Search for the cell housing the specified text and yield its [x, y] center coordinate. 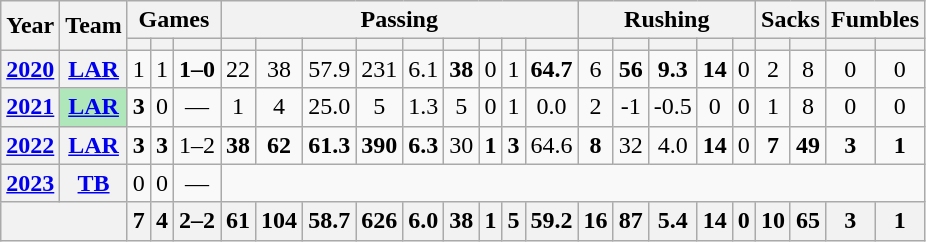
Sacks [790, 20]
231 [380, 69]
4.0 [672, 145]
-0.5 [672, 107]
Rushing [666, 20]
104 [280, 221]
65 [808, 221]
6.0 [424, 221]
390 [380, 145]
1.3 [424, 107]
56 [630, 69]
16 [596, 221]
25.0 [330, 107]
1–0 [196, 69]
6.1 [424, 69]
30 [462, 145]
1–2 [196, 145]
0.0 [552, 107]
6 [596, 69]
Team [94, 26]
Games [174, 20]
Year [30, 26]
2020 [30, 69]
64.6 [552, 145]
10 [772, 221]
59.2 [552, 221]
Fumbles [876, 20]
9.3 [672, 69]
2021 [30, 107]
58.7 [330, 221]
61.3 [330, 145]
49 [808, 145]
2023 [30, 183]
5.4 [672, 221]
2022 [30, 145]
Passing [400, 20]
-1 [630, 107]
626 [380, 221]
22 [238, 69]
57.9 [330, 69]
61 [238, 221]
TB [94, 183]
64.7 [552, 69]
2–2 [196, 221]
6.3 [424, 145]
87 [630, 221]
32 [630, 145]
62 [280, 145]
